Identify which cell holds the provided text, then report its (x, y) central coordinate. 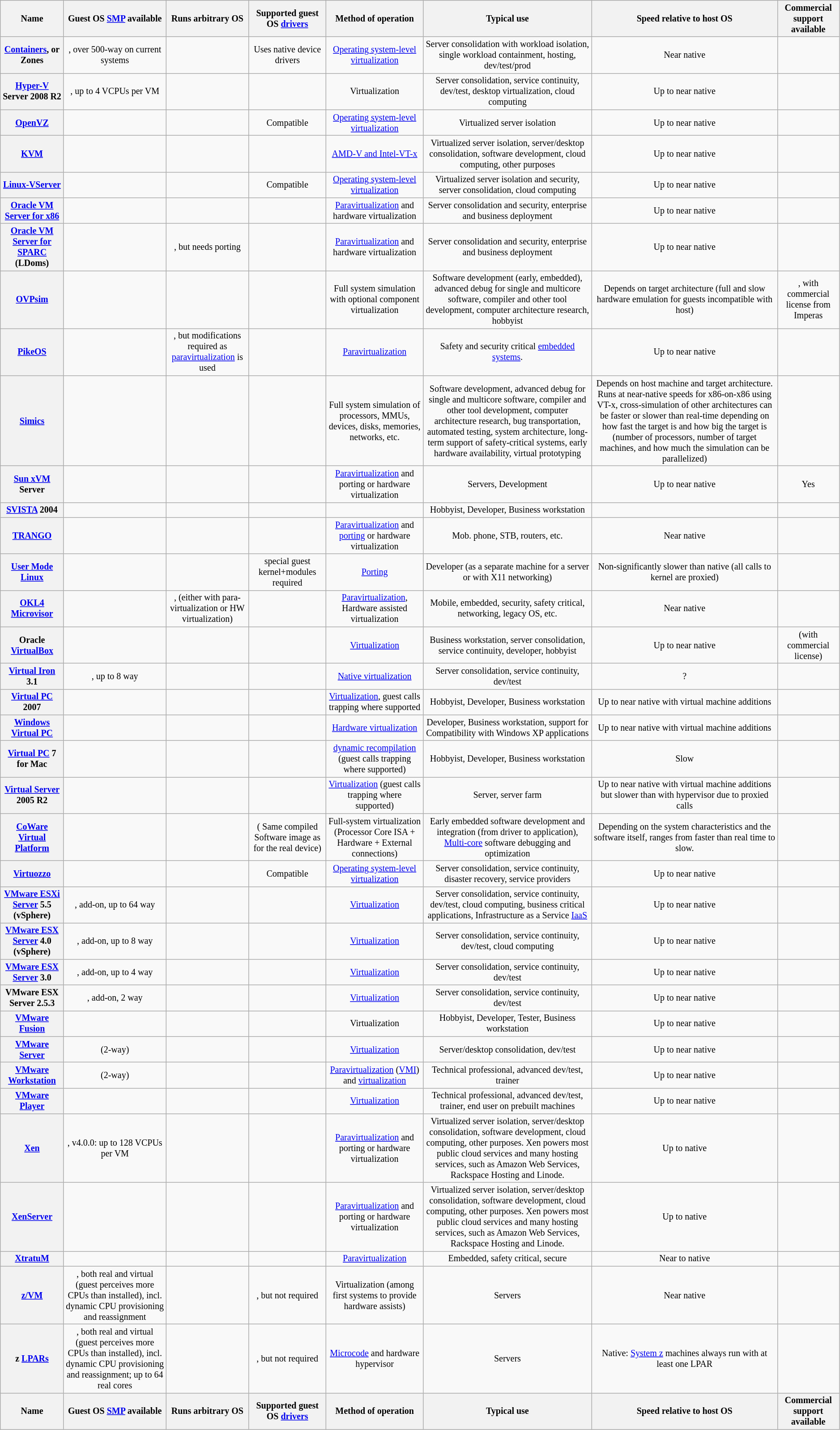
, but needs porting (207, 247)
Windows Virtual PC (32, 728)
Mobile, embedded, security, safety critical, networking, legacy OS, etc. (507, 609)
Native virtualization (375, 676)
? (685, 676)
, up to 8 way (115, 676)
OVPsim (32, 300)
, but modifications required as paravirtualization is used (207, 352)
Oracle VM Server for x86 (32, 210)
special guest kernel+modules required (287, 572)
Server consolidation, service continuity, dev/test, cloud computing, business critical applications, Infrastructure as a Service IaaS (507, 904)
, both real and virtual (guest perceives more CPUs than installed), incl. dynamic CPU provisioning and reassignment (115, 1295)
, add-on, up to 8 way (115, 941)
Hyper-V Server 2008 R2 (32, 91)
VMware Player (32, 1101)
Uses native device drivers (287, 56)
Depending on the system characteristics and the software itself, ranges from faster than real time to slow. (685, 837)
AMD-V and Intel-VT-x (375, 154)
, add-on, up to 64 way (115, 904)
Developer, Business workstation, support for Compatibility with Windows XP applications (507, 728)
Virtualization (among first systems to provide hardware assists) (375, 1295)
z/VM (32, 1295)
Developer (as a separate machine for a server or with X11 networking) (507, 572)
Containers, or Zones (32, 56)
( Same compiled Software image as for the real device) (287, 837)
z LPARs (32, 1358)
Oracle VirtualBox (32, 646)
Non-significantly slower than native (all calls to kernel are proxied) (685, 572)
, add-on, 2 way (115, 998)
Simics (32, 421)
XtratuM (32, 1259)
Full system simulation of processors, MMUs, devices, disks, memories, networks, etc. (375, 421)
, add-on, up to 4 way (115, 972)
Virtualization, guest calls trapping where supported (375, 702)
PikeOS (32, 352)
Porting (375, 572)
VMware Fusion (32, 1023)
Virtualized server isolation and security, server consolidation, cloud computing (507, 184)
Virtualized server isolation (507, 123)
VMware ESX Server 4.0 (vSphere) (32, 941)
User Mode Linux (32, 572)
Paravirtualization (VMI) and virtualization (375, 1075)
Yes (808, 484)
, both real and virtual (guest perceives more CPUs than installed), incl. dynamic CPU provisioning and reassignment; up to 64 real cores (115, 1358)
Virtual PC 7 for Mac (32, 758)
, v4.0.0: up to 128 VCPUs per VM (115, 1148)
, over 500-way on current systems (115, 56)
Full-system virtualization (Processor Core ISA + Hardware + External connections) (375, 837)
Up to near native with virtual machine additions but slower than with hypervisor due to proxied calls (685, 795)
TRANGO (32, 535)
CoWare Virtual Platform (32, 837)
OKL4 Microvisor (32, 609)
Technical professional, advanced dev/test, trainer, end user on prebuilt machines (507, 1101)
Virtual PC 2007 (32, 702)
VMware Workstation (32, 1075)
Server consolidation, service continuity, dev/test, cloud computing (507, 941)
VMware ESX Server 2.5.3 (32, 998)
, up to 4 VCPUs per VM (115, 91)
, with commercial license from Imperas (808, 300)
Virtuozzo (32, 874)
SVISTA 2004 (32, 510)
OpenVZ (32, 123)
VMware Server (32, 1049)
VMware ESXi Server 5.5 (vSphere) (32, 904)
dynamic recompilation (guest calls trapping where supported) (375, 758)
Near to native (685, 1259)
Server consolidation, service continuity, dev/test, desktop virtualization, cloud computing (507, 91)
Hobbyist, Developer, Tester, Business workstation (507, 1023)
Virtualization (guest calls trapping where supported) (375, 795)
Full system simulation with optional component virtualization (375, 300)
XenServer (32, 1217)
Server, server farm (507, 795)
Xen (32, 1148)
Virtual Server 2005 R2 (32, 795)
Mob. phone, STB, routers, etc. (507, 535)
Linux-VServer (32, 184)
Server consolidation with workload isolation, single workload containment, hosting, dev/test/prod (507, 56)
Microcode and hardware hypervisor (375, 1358)
Virtual Iron 3.1 (32, 676)
Slow (685, 758)
VMware ESX Server 3.0 (32, 972)
Native: System z machines always run with at least one LPAR (685, 1358)
Server/desktop consolidation, dev/test (507, 1049)
Business workstation, server consolidation, service continuity, developer, hobbyist (507, 646)
Technical professional, advanced dev/test, trainer (507, 1075)
Depends on target architecture (full and slow hardware emulation for guests incompatible with host) (685, 300)
Embedded, safety critical, secure (507, 1259)
KVM (32, 154)
Paravirtualization, Hardware assisted virtualization (375, 609)
Server consolidation, service continuity, disaster recovery, service providers (507, 874)
, (either with para-virtualization or HW virtualization) (207, 609)
Servers, Development (507, 484)
(with commercial license) (808, 646)
Sun xVM Server (32, 484)
Virtualized server isolation, server/desktop consolidation, software development, cloud computing, other purposes (507, 154)
Safety and security critical embedded systems. (507, 352)
Early embedded software development and integration (from driver to application), Multi-core software debugging and optimization (507, 837)
Hardware virtualization (375, 728)
Oracle VM Server for SPARC (LDoms) (32, 247)
